Scan for the cell matching the given text and deliver its (X, Y) coordinate at center. 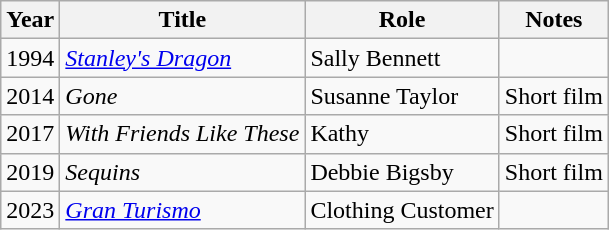
Notes (554, 20)
Year (30, 20)
Title (182, 20)
2019 (30, 172)
Stanley's Dragon (182, 58)
Role (402, 20)
Gone (182, 96)
Kathy (402, 134)
Clothing Customer (402, 210)
With Friends Like These (182, 134)
Debbie Bigsby (402, 172)
Gran Turismo (182, 210)
1994 (30, 58)
Sequins (182, 172)
2023 (30, 210)
Susanne Taylor (402, 96)
2014 (30, 96)
2017 (30, 134)
Sally Bennett (402, 58)
